Determine the [X, Y] coordinate at the center of the cell enclosing the given text.  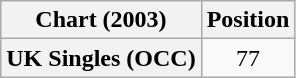
Chart (2003) [101, 20]
77 [248, 58]
UK Singles (OCC) [101, 58]
Position [248, 20]
